Return the (x, y) coordinate for the center point of the cell that contains the specified text.  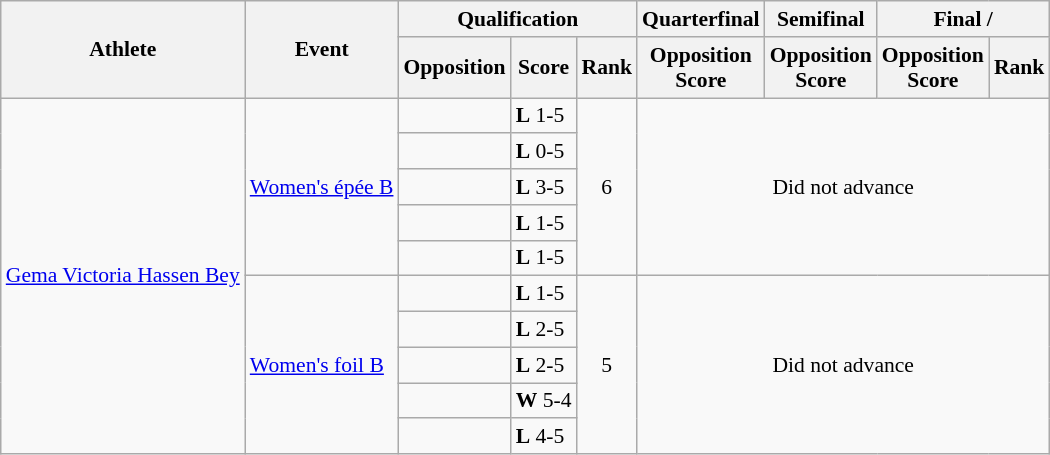
L 3-5 (544, 187)
Gema Victoria Hassen Bey (123, 276)
Opposition (455, 68)
L 0-5 (544, 152)
6 (606, 187)
Event (322, 50)
W 5-4 (544, 401)
Score (544, 68)
Quarterfinal (701, 19)
5 (606, 365)
Semifinal (821, 19)
Women's épée B (322, 187)
Qualification (518, 19)
Athlete (123, 50)
Final / (964, 19)
L 4-5 (544, 437)
Women's foil B (322, 365)
